Return (x, y) of the center of cell containing provided text 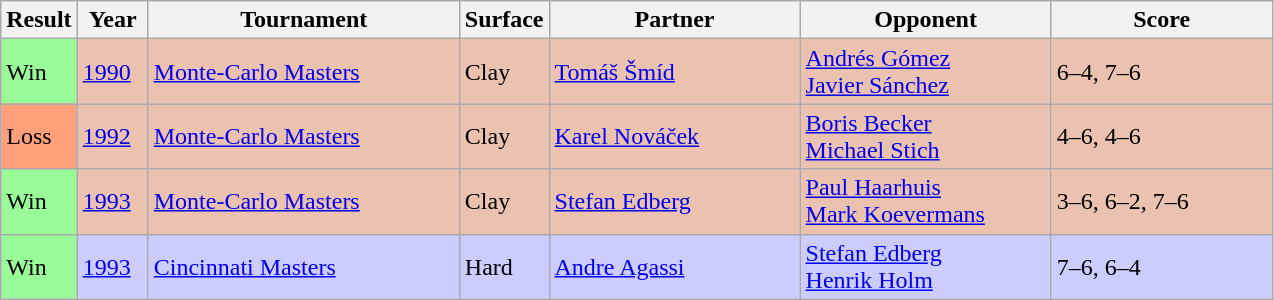
Surface (504, 20)
1990 (112, 72)
Stefan Edberg (674, 202)
Stefan Edberg Henrik Holm (926, 266)
Cincinnati Masters (304, 266)
Tomáš Šmíd (674, 72)
Loss (39, 136)
Karel Nováček (674, 136)
Opponent (926, 20)
6–4, 7–6 (1162, 72)
Score (1162, 20)
7–6, 6–4 (1162, 266)
Partner (674, 20)
Tournament (304, 20)
Boris Becker Michael Stich (926, 136)
1992 (112, 136)
Hard (504, 266)
Year (112, 20)
Result (39, 20)
3–6, 6–2, 7–6 (1162, 202)
Andre Agassi (674, 266)
4–6, 4–6 (1162, 136)
Andrés Gómez Javier Sánchez (926, 72)
Paul Haarhuis Mark Koevermans (926, 202)
